Identify which cell holds the provided text, then report its [X, Y] central coordinate. 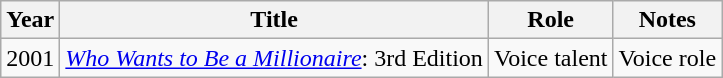
Notes [668, 20]
Who Wants to Be a Millionaire: 3rd Edition [274, 58]
Title [274, 20]
Voice talent [550, 58]
Year [30, 20]
Role [550, 20]
2001 [30, 58]
Voice role [668, 58]
